Detect which cell encompasses the target text, then output its [x, y] center coordinate. 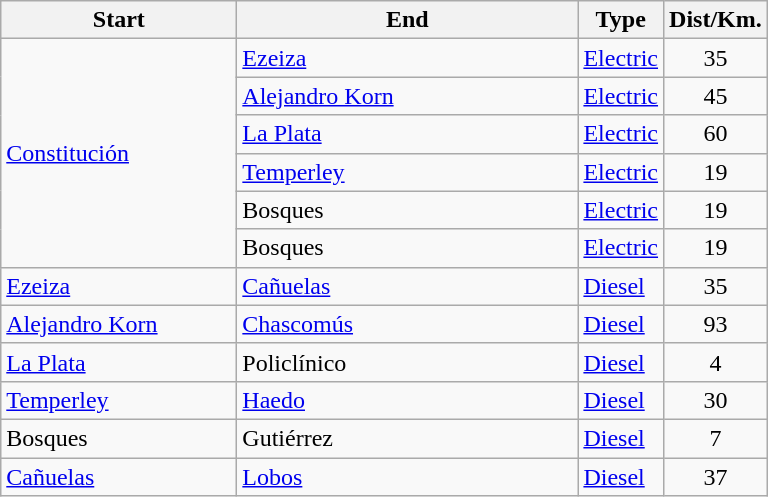
Type [621, 20]
60 [716, 134]
Start [119, 20]
Dist/Km. [716, 20]
45 [716, 96]
4 [716, 362]
Gutiérrez [408, 438]
End [408, 20]
Haedo [408, 400]
93 [716, 324]
Chascomús [408, 324]
7 [716, 438]
Lobos [408, 477]
30 [716, 400]
37 [716, 477]
Constitución [119, 153]
Policlínico [408, 362]
